Extract the (x, y) coordinate from the center of the cell holding the provided text.  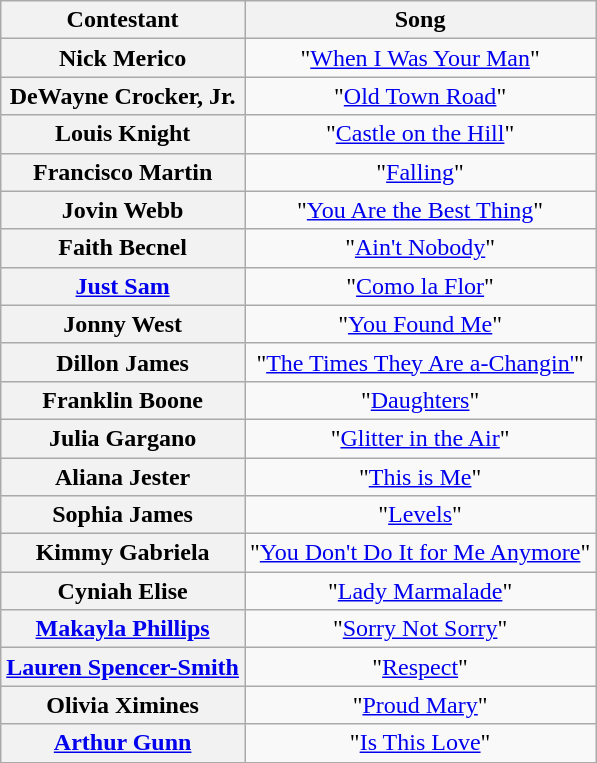
Song (420, 20)
Sophia James (123, 515)
Aliana Jester (123, 477)
"Daughters" (420, 400)
Dillon James (123, 362)
Jovin Webb (123, 210)
Nick Merico (123, 58)
"You Found Me" (420, 324)
Julia Gargano (123, 438)
"Falling" (420, 172)
Faith Becnel (123, 248)
Lauren Spencer-Smith (123, 667)
"Castle on the Hill" (420, 134)
"You Are the Best Thing" (420, 210)
Kimmy Gabriela (123, 553)
Just Sam (123, 286)
"Lady Marmalade" (420, 591)
Franklin Boone (123, 400)
"This is Me" (420, 477)
Contestant (123, 20)
"The Times They Are a-Changin'" (420, 362)
Arthur Gunn (123, 743)
"Proud Mary" (420, 705)
"Respect" (420, 667)
"Old Town Road" (420, 96)
DeWayne Crocker, Jr. (123, 96)
"Levels" (420, 515)
"Como la Flor" (420, 286)
Louis Knight (123, 134)
"Ain't Nobody" (420, 248)
Olivia Ximines (123, 705)
"Is This Love" (420, 743)
Makayla Phillips (123, 629)
"When I Was Your Man" (420, 58)
Cyniah Elise (123, 591)
"Glitter in the Air" (420, 438)
Jonny West (123, 324)
Francisco Martin (123, 172)
"Sorry Not Sorry" (420, 629)
"You Don't Do It for Me Anymore" (420, 553)
